Find where the given text appears and provide that cell's center as [x, y] coordinate. 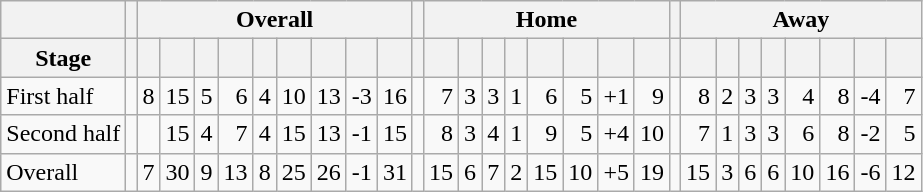
+1 [616, 96]
Away [801, 20]
31 [394, 172]
Second half [64, 134]
19 [652, 172]
-4 [870, 96]
+4 [616, 134]
-2 [870, 134]
26 [328, 172]
-6 [870, 172]
-3 [362, 96]
First half [64, 96]
Stage [64, 58]
Home [546, 20]
25 [294, 172]
12 [904, 172]
+5 [616, 172]
30 [178, 172]
